Return (X, Y) of the center of cell containing provided text 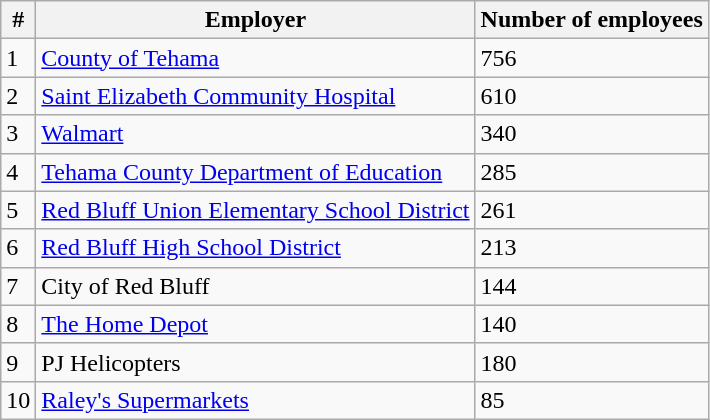
Tehama County Department of Education (256, 172)
4 (18, 172)
Raley's Supermarkets (256, 400)
7 (18, 286)
PJ Helicopters (256, 362)
2 (18, 96)
Walmart (256, 134)
City of Red Bluff (256, 286)
10 (18, 400)
610 (592, 96)
The Home Depot (256, 324)
340 (592, 134)
144 (592, 286)
1 (18, 58)
6 (18, 248)
261 (592, 210)
5 (18, 210)
9 (18, 362)
# (18, 20)
180 (592, 362)
Employer (256, 20)
140 (592, 324)
85 (592, 400)
8 (18, 324)
Saint Elizabeth Community Hospital (256, 96)
285 (592, 172)
Red Bluff High School District (256, 248)
Number of employees (592, 20)
County of Tehama (256, 58)
213 (592, 248)
3 (18, 134)
Red Bluff Union Elementary School District (256, 210)
756 (592, 58)
